Extract the [X, Y] coordinate from the center of the cell holding the provided text.  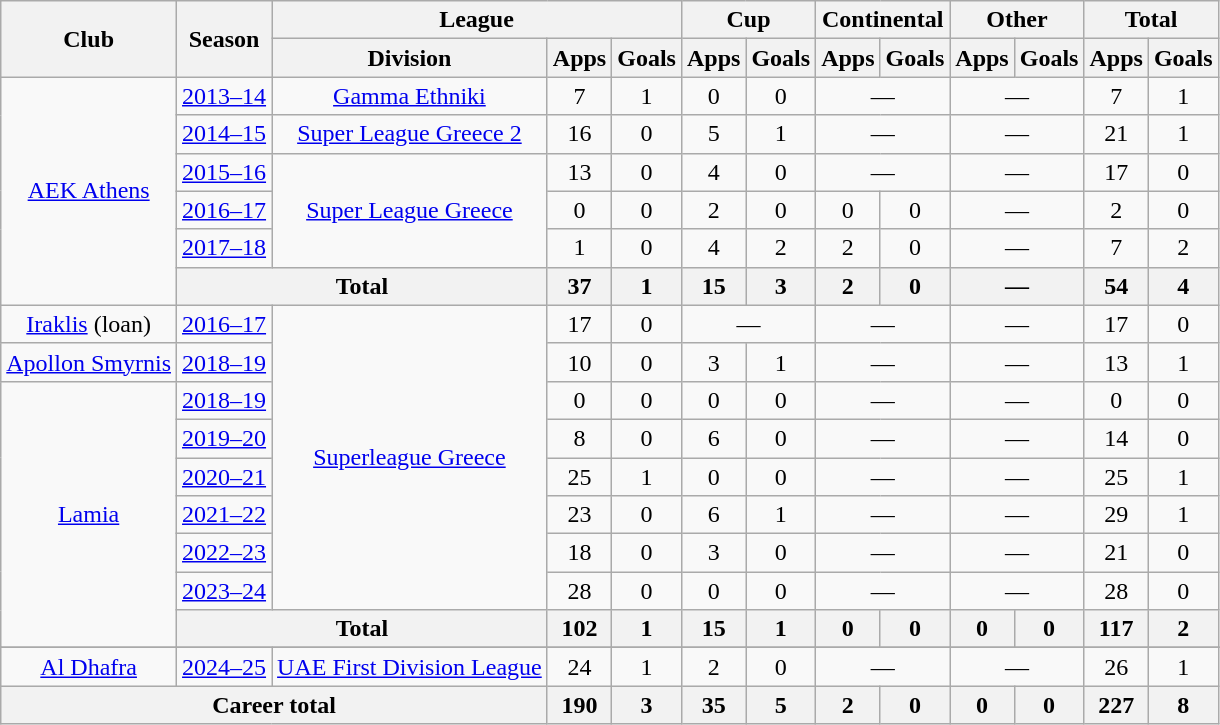
League [477, 20]
Cup [748, 20]
Apollon Smyrnis [89, 362]
Al Dhafra [89, 667]
2019–20 [224, 438]
Super League Greece 2 [410, 134]
Other [1017, 20]
35 [713, 705]
Super League Greece [410, 210]
2020–21 [224, 477]
AEK Athens [89, 191]
2023–24 [224, 591]
Iraklis (loan) [89, 324]
2017–18 [224, 248]
23 [579, 515]
Superleague Greece [410, 457]
2022–23 [224, 553]
Continental [883, 20]
2015–16 [224, 172]
14 [1116, 438]
117 [1116, 629]
2014–15 [224, 134]
16 [579, 134]
2021–22 [224, 515]
102 [579, 629]
227 [1116, 705]
26 [1116, 667]
Career total [274, 705]
29 [1116, 515]
37 [579, 286]
2024–25 [224, 667]
10 [579, 362]
24 [579, 667]
18 [579, 553]
Gamma Ethniki [410, 96]
Season [224, 39]
UAE First Division League [410, 667]
Division [410, 58]
Club [89, 39]
54 [1116, 286]
2013–14 [224, 96]
190 [579, 705]
Lamia [89, 514]
